Return [X, Y] of the center of cell containing provided text 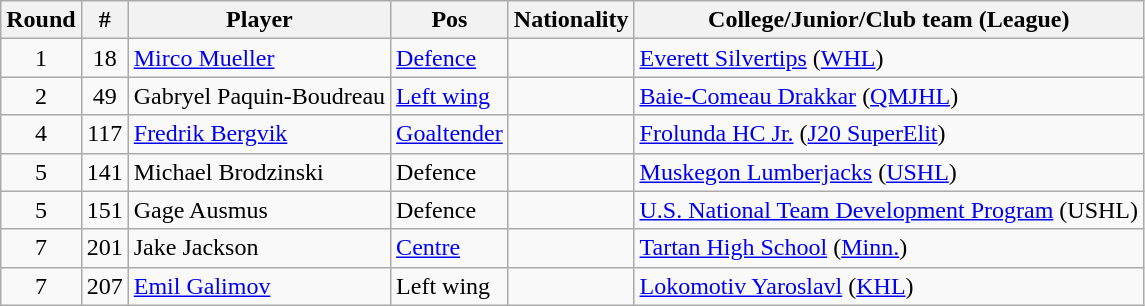
Round [41, 20]
College/Junior/Club team (League) [889, 20]
Gage Ausmus [259, 210]
117 [104, 134]
4 [41, 134]
U.S. National Team Development Program (USHL) [889, 210]
Frolunda HC Jr. (J20 SuperElit) [889, 134]
Nationality [571, 20]
Player [259, 20]
Tartan High School (Minn.) [889, 248]
2 [41, 96]
Baie-Comeau Drakkar (QMJHL) [889, 96]
49 [104, 96]
Mirco Mueller [259, 58]
Everett Silvertips (WHL) [889, 58]
Pos [450, 20]
Fredrik Bergvik [259, 134]
201 [104, 248]
Goaltender [450, 134]
Emil Galimov [259, 286]
Lokomotiv Yaroslavl (KHL) [889, 286]
Michael Brodzinski [259, 172]
Muskegon Lumberjacks (USHL) [889, 172]
Jake Jackson [259, 248]
1 [41, 58]
18 [104, 58]
# [104, 20]
207 [104, 286]
Gabryel Paquin-Boudreau [259, 96]
141 [104, 172]
151 [104, 210]
Centre [450, 248]
